From the cell containing the given text, extract its center point as [X, Y] coordinate. 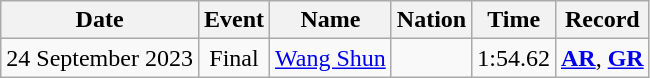
1:54.62 [514, 58]
Nation [431, 20]
Time [514, 20]
AR, GR [602, 58]
Name [331, 20]
Record [602, 20]
Final [234, 58]
Event [234, 20]
24 September 2023 [100, 58]
Date [100, 20]
Wang Shun [331, 58]
